Provide the [X, Y] coordinate of the cell's center where the given text is located.  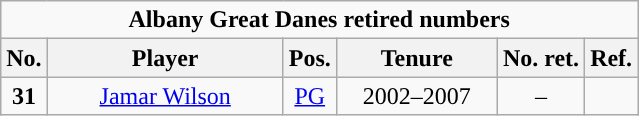
Ref. [612, 58]
– [540, 96]
No. ret. [540, 58]
Pos. [310, 58]
Tenure [416, 58]
No. [24, 58]
Jamar Wilson [165, 96]
2002–2007 [416, 96]
PG [310, 96]
31 [24, 96]
Player [165, 58]
Albany Great Danes retired numbers [320, 20]
